Detect which cell encompasses the target text, then output its (X, Y) center coordinate. 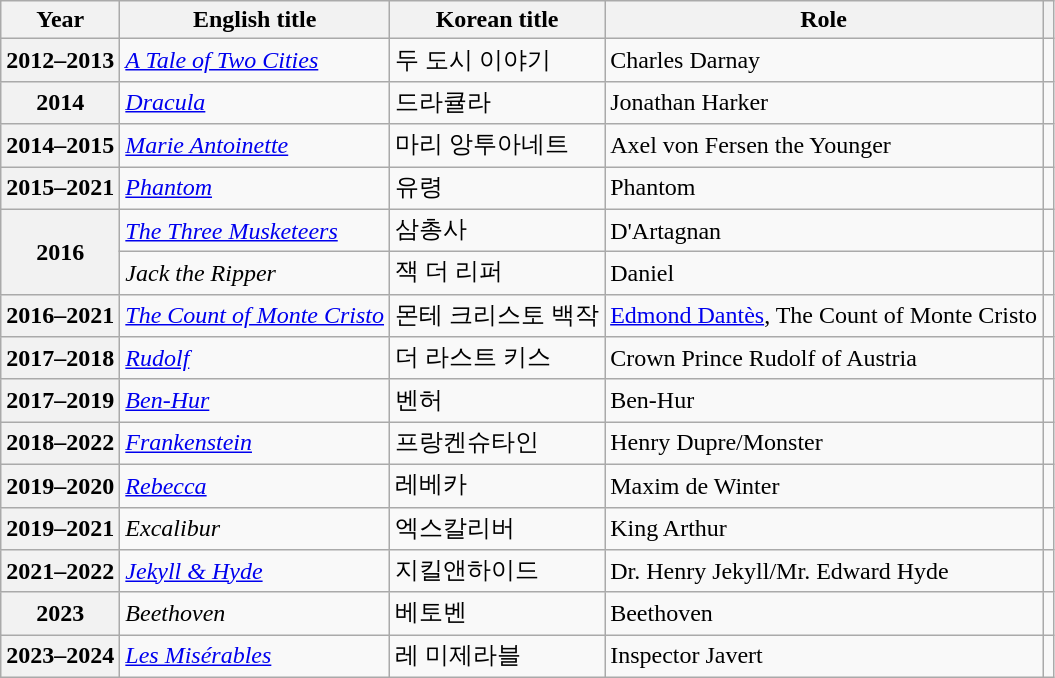
2019–2021 (60, 528)
Korean title (498, 20)
The Three Musketeers (255, 230)
English title (255, 20)
Rudolf (255, 358)
Jack the Ripper (255, 274)
Maxim de Winter (824, 486)
Henry Dupre/Monster (824, 444)
2016 (60, 252)
2023 (60, 614)
레 미제라블 (498, 656)
A Tale of Two Cities (255, 60)
엑스칼리버 (498, 528)
Jonathan Harker (824, 102)
Axel von Fersen the Younger (824, 146)
프랑켄슈타인 (498, 444)
2016–2021 (60, 316)
몬테 크리스토 백작 (498, 316)
King Arthur (824, 528)
Rebecca (255, 486)
Dracula (255, 102)
Crown Prince Rudolf of Austria (824, 358)
Les Misérables (255, 656)
Jekyll & Hyde (255, 572)
2023–2024 (60, 656)
Year (60, 20)
2018–2022 (60, 444)
드라큘라 (498, 102)
Frankenstein (255, 444)
Dr. Henry Jekyll/Mr. Edward Hyde (824, 572)
Excalibur (255, 528)
2019–2020 (60, 486)
2021–2022 (60, 572)
벤허 (498, 400)
두 도시 이야기 (498, 60)
잭 더 리퍼 (498, 274)
Marie Antoinette (255, 146)
2015–2021 (60, 188)
레베카 (498, 486)
유령 (498, 188)
2014–2015 (60, 146)
삼총사 (498, 230)
마리 앙투아네트 (498, 146)
The Count of Monte Cristo (255, 316)
2017–2019 (60, 400)
2012–2013 (60, 60)
Role (824, 20)
2014 (60, 102)
D'Artagnan (824, 230)
Inspector Javert (824, 656)
Daniel (824, 274)
더 라스트 키스 (498, 358)
Charles Darnay (824, 60)
Edmond Dantès, The Count of Monte Cristo (824, 316)
2017–2018 (60, 358)
지킬앤하이드 (498, 572)
베토벤 (498, 614)
